Scan for the cell matching the given text and deliver its (X, Y) coordinate at center. 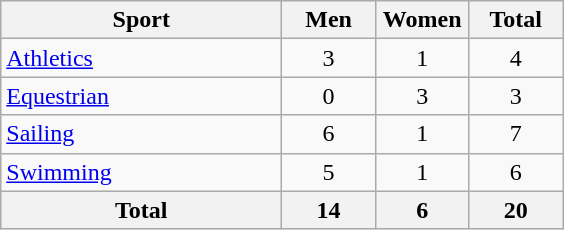
Men (329, 20)
14 (329, 210)
Women (422, 20)
5 (329, 172)
7 (516, 134)
0 (329, 96)
Sport (142, 20)
Athletics (142, 58)
Equestrian (142, 96)
Sailing (142, 134)
20 (516, 210)
4 (516, 58)
Swimming (142, 172)
